For the text-containing cell, return its midpoint in (X, Y) coordinate format. 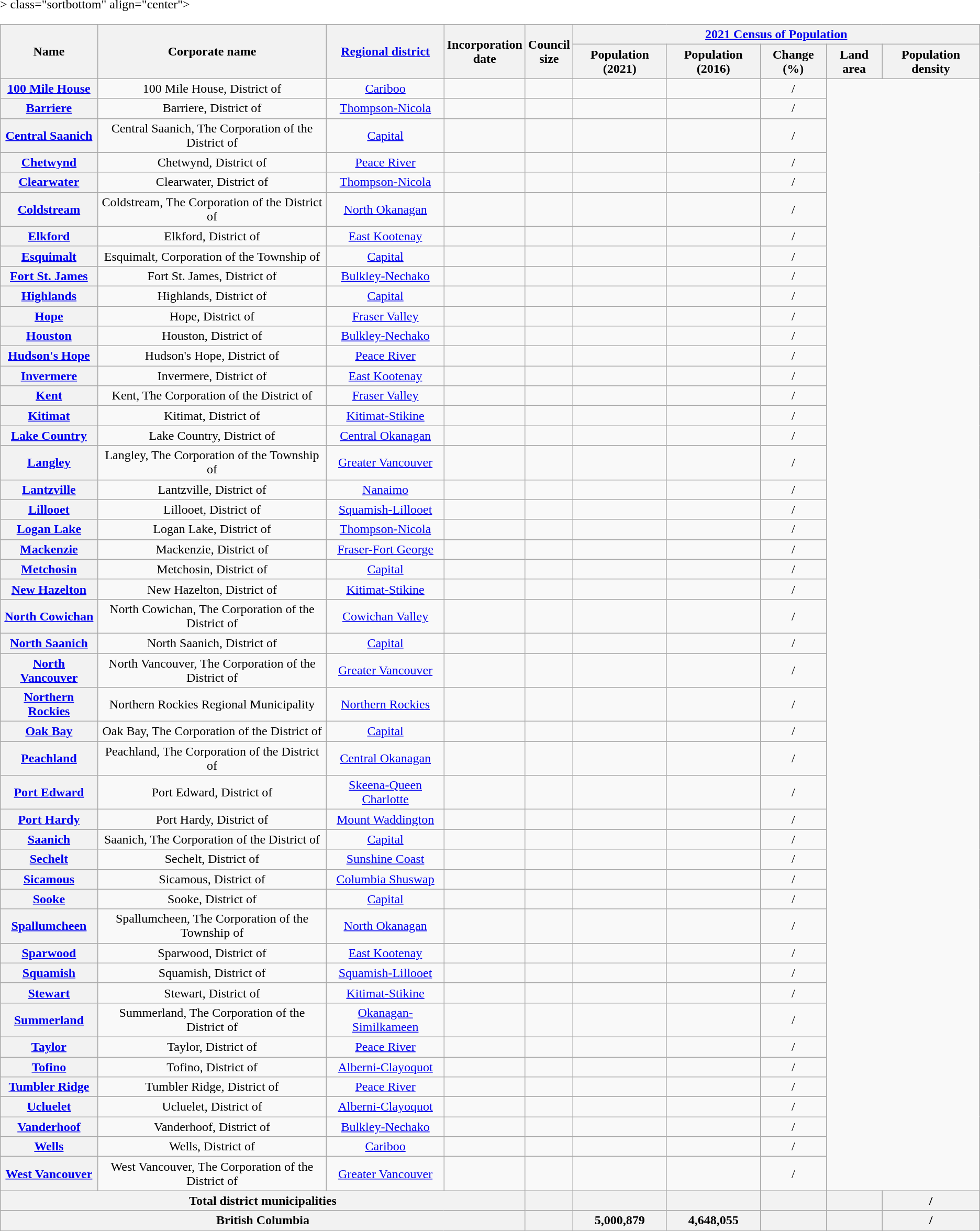
Central Saanich, The Corporation of the District of (212, 135)
Stewart (49, 993)
Lantzville, District of (212, 490)
Spallumcheen, The Corporation of the Township of (212, 926)
North Cowichan (49, 616)
North Cowichan, The Corporation of the District of (212, 616)
Wells (49, 1147)
Name (49, 51)
Sparwood (49, 953)
Mackenzie (49, 549)
Clearwater (49, 182)
Cowichan Valley (385, 616)
Kent (49, 396)
Logan Lake, District of (212, 529)
North Saanich (49, 643)
Fort St. James (49, 276)
Spallumcheen (49, 926)
Coldstream (49, 209)
Councilsize (549, 51)
North Vancouver, The Corporation of the District of (212, 670)
Summerland, The Corporation of the District of (212, 1020)
Peachland, The Corporation of the District of (212, 758)
Population density (931, 62)
Population (2016) (713, 62)
Elkford (49, 236)
Squamish, District of (212, 973)
Saanich (49, 839)
Lillooet, District of (212, 509)
Hope, District of (212, 316)
British Columbia (263, 1221)
Tumbler Ridge, District of (212, 1087)
New Hazelton, District of (212, 589)
Corporate name (212, 51)
West Vancouver, The Corporation of the District of (212, 1174)
Nanaimo (385, 490)
Wells, District of (212, 1147)
Invermere (49, 376)
West Vancouver (49, 1174)
Vanderhoof, District of (212, 1127)
Sechelt (49, 859)
Esquimalt (49, 256)
Esquimalt, Corporation of the Township of (212, 256)
Langley, The Corporation of the Township of (212, 463)
Highlands (49, 296)
North Vancouver (49, 670)
Sooke, District of (212, 899)
Metchosin, District of (212, 569)
Port Hardy (49, 819)
Port Edward (49, 793)
Squamish (49, 973)
Invermere, District of (212, 376)
Barriere (49, 108)
100 Mile House (49, 88)
Land area (854, 62)
Lake Country, District of (212, 436)
Sunshine Coast (385, 859)
2021 Census of Population (776, 35)
100 Mile House, District of (212, 88)
Barriere, District of (212, 108)
Oak Bay, The Corporation of the District of (212, 731)
Mount Waddington (385, 819)
Fraser-Fort George (385, 549)
Tofino, District of (212, 1067)
Port Edward, District of (212, 793)
Hudson's Hope, District of (212, 356)
Metchosin (49, 569)
Lantzville (49, 490)
Tofino (49, 1067)
Sparwood, District of (212, 953)
Taylor, District of (212, 1047)
Regional district (385, 51)
Highlands, District of (212, 296)
Lillooet (49, 509)
Stewart, District of (212, 993)
Central Saanich (49, 135)
Kitimat, District of (212, 416)
New Hazelton (49, 589)
Sooke (49, 899)
Hope (49, 316)
North Saanich, District of (212, 643)
Skeena-Queen Charlotte (385, 793)
Port Hardy, District of (212, 819)
Ucluelet (49, 1107)
Fort St. James, District of (212, 276)
Kitimat (49, 416)
Saanich, The Corporation of the District of (212, 839)
Lake Country (49, 436)
5,000,879 (620, 1221)
Total district municipalities (263, 1201)
Incorporationdate (485, 51)
Sechelt, District of (212, 859)
Hudson's Hope (49, 356)
Taylor (49, 1047)
Mackenzie, District of (212, 549)
Peachland (49, 758)
Chetwynd, District of (212, 162)
Kent, The Corporation of the District of (212, 396)
Logan Lake (49, 529)
Langley (49, 463)
Okanagan-Similkameen (385, 1020)
4,648,055 (713, 1221)
Sicamous (49, 879)
Chetwynd (49, 162)
Houston (49, 336)
Summerland (49, 1020)
Vanderhoof (49, 1127)
Oak Bay (49, 731)
Northern Rockies Regional Municipality (212, 705)
Elkford, District of (212, 236)
Columbia Shuswap (385, 879)
Coldstream, The Corporation of the District of (212, 209)
Clearwater, District of (212, 182)
Houston, District of (212, 336)
Tumbler Ridge (49, 1087)
Ucluelet, District of (212, 1107)
Population (2021) (620, 62)
Change (%) (793, 62)
Sicamous, District of (212, 879)
